Output the (x, y) coordinate of the center of the cell containing the given text.  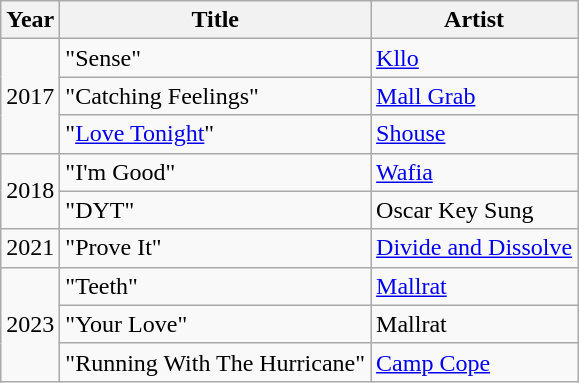
2023 (30, 324)
Shouse (474, 134)
"Catching Feelings" (216, 96)
Artist (474, 20)
"Teeth" (216, 286)
"Your Love" (216, 324)
"DYT" (216, 210)
"Love Tonight" (216, 134)
Year (30, 20)
"Prove It" (216, 248)
"Sense" (216, 58)
Camp Cope (474, 362)
Divide and Dissolve (474, 248)
Title (216, 20)
2017 (30, 96)
2021 (30, 248)
Oscar Key Sung (474, 210)
2018 (30, 191)
Wafia (474, 172)
"I'm Good" (216, 172)
Mall Grab (474, 96)
"Running With The Hurricane" (216, 362)
Kllo (474, 58)
